Return (x, y) of the center of cell containing provided text 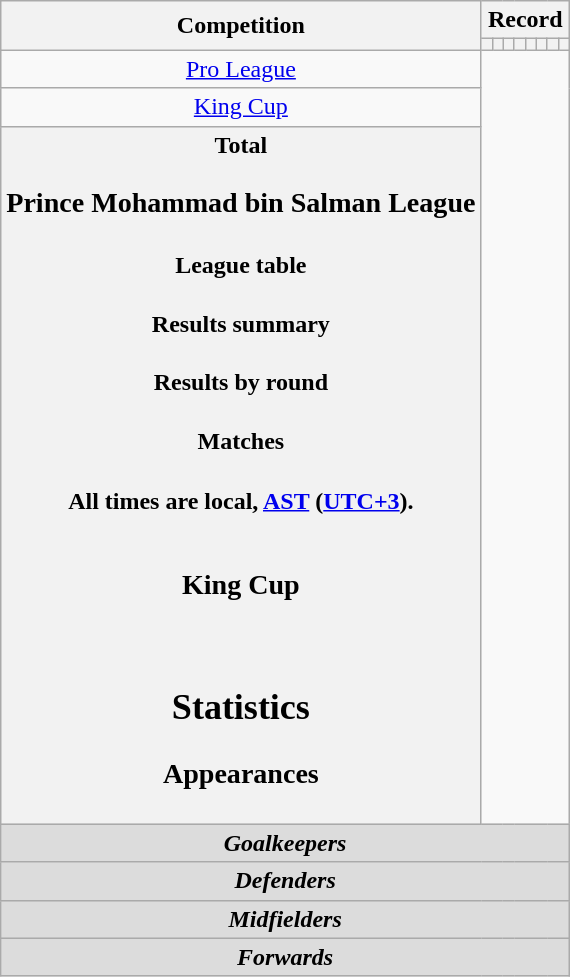
Goalkeepers (286, 843)
Defenders (286, 881)
Competition (241, 26)
Forwards (286, 957)
Record (525, 20)
Midfielders (286, 919)
Pro League (241, 69)
King Cup (241, 107)
